Locate the cell with the specified text and output its [X, Y] center coordinate. 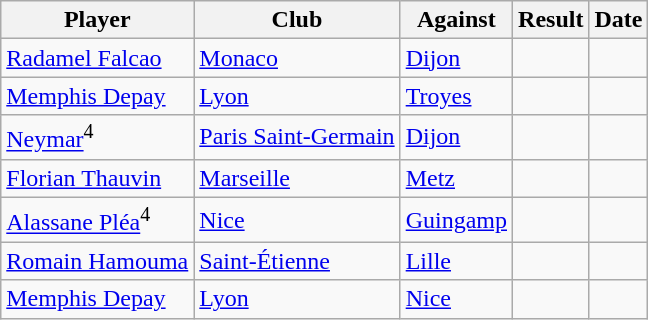
Result [551, 20]
Romain Hamouma [98, 261]
Paris Saint-Germain [297, 138]
Marseille [297, 178]
Club [297, 20]
Lille [456, 261]
Metz [456, 178]
Monaco [297, 58]
Neymar4 [98, 138]
Player [98, 20]
Saint-Étienne [297, 261]
Against [456, 20]
Troyes [456, 96]
Florian Thauvin [98, 178]
Guingamp [456, 220]
Date [618, 20]
Alassane Pléa4 [98, 220]
Radamel Falcao [98, 58]
